Scan for the cell matching the given text and deliver its (x, y) coordinate at center. 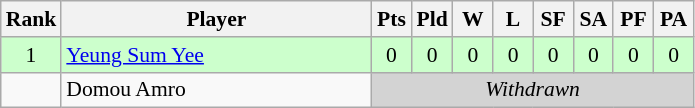
Pld (432, 19)
PA (673, 19)
Domou Amro (216, 90)
L (513, 19)
W (473, 19)
Yeung Sum Yee (216, 55)
PF (633, 19)
Withdrawn (532, 90)
Rank (32, 19)
SA (593, 19)
SF (553, 19)
Pts (391, 19)
1 (32, 55)
Player (216, 19)
